Return [X, Y] of the center of cell containing provided text 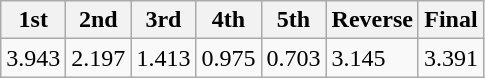
4th [228, 20]
3.943 [34, 58]
Reverse [372, 20]
0.975 [228, 58]
Final [450, 20]
3.145 [372, 58]
5th [294, 20]
1st [34, 20]
3rd [164, 20]
2.197 [98, 58]
3.391 [450, 58]
2nd [98, 20]
1.413 [164, 58]
0.703 [294, 58]
